Scan for the cell matching the given text and deliver its [X, Y] coordinate at center. 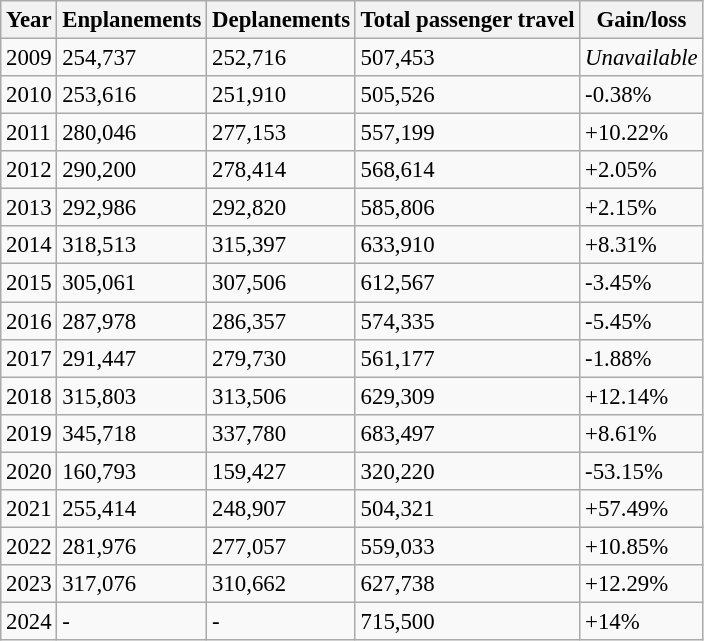
254,737 [132, 58]
2019 [29, 433]
255,414 [132, 509]
320,220 [467, 471]
Total passenger travel [467, 20]
253,616 [132, 95]
+10.22% [642, 133]
Deplanements [282, 20]
281,976 [132, 546]
683,497 [467, 433]
252,716 [282, 58]
159,427 [282, 471]
248,907 [282, 509]
313,506 [282, 396]
559,033 [467, 546]
2016 [29, 321]
307,506 [282, 283]
Unavailable [642, 58]
287,978 [132, 321]
2017 [29, 358]
2023 [29, 584]
+2.15% [642, 208]
2024 [29, 621]
-53.15% [642, 471]
318,513 [132, 245]
2015 [29, 283]
292,820 [282, 208]
+10.85% [642, 546]
715,500 [467, 621]
504,321 [467, 509]
317,076 [132, 584]
633,910 [467, 245]
2010 [29, 95]
251,910 [282, 95]
+8.61% [642, 433]
280,046 [132, 133]
-1.88% [642, 358]
310,662 [282, 584]
-3.45% [642, 283]
345,718 [132, 433]
Gain/loss [642, 20]
286,357 [282, 321]
Enplanements [132, 20]
279,730 [282, 358]
2021 [29, 509]
337,780 [282, 433]
574,335 [467, 321]
277,057 [282, 546]
2009 [29, 58]
315,397 [282, 245]
292,986 [132, 208]
505,526 [467, 95]
557,199 [467, 133]
315,803 [132, 396]
627,738 [467, 584]
+57.49% [642, 509]
+12.29% [642, 584]
290,200 [132, 170]
278,414 [282, 170]
629,309 [467, 396]
160,793 [132, 471]
-5.45% [642, 321]
612,567 [467, 283]
-0.38% [642, 95]
2013 [29, 208]
+8.31% [642, 245]
2020 [29, 471]
305,061 [132, 283]
507,453 [467, 58]
2012 [29, 170]
291,447 [132, 358]
2014 [29, 245]
+2.05% [642, 170]
2022 [29, 546]
+12.14% [642, 396]
585,806 [467, 208]
561,177 [467, 358]
Year [29, 20]
568,614 [467, 170]
2011 [29, 133]
+14% [642, 621]
277,153 [282, 133]
2018 [29, 396]
